Capture the cell that displays the provided text and extract its [X, Y] central coordinate. 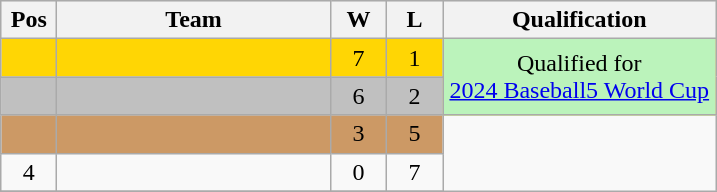
2 [414, 96]
W [358, 20]
Qualified for 2024 Baseball5 World Cup [579, 77]
Qualification [579, 20]
Pos [29, 20]
6 [358, 96]
3 [358, 134]
1 [414, 58]
4 [29, 172]
L [414, 20]
0 [358, 172]
Team [194, 20]
5 [414, 134]
